Return (x, y) of the center of cell containing provided text 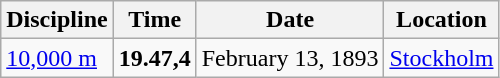
19.47,4 (154, 58)
February 13, 1893 (290, 58)
Date (290, 20)
Discipline (57, 20)
10,000 m (57, 58)
Location (442, 20)
Stockholm (442, 58)
Time (154, 20)
